Search for the cell housing the specified text and yield its (X, Y) center coordinate. 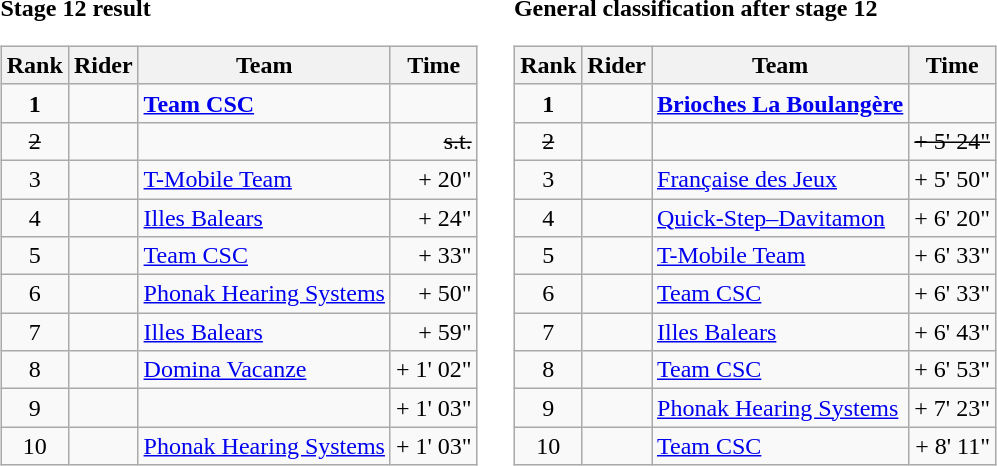
+ 1' 02" (434, 370)
Brioches La Boulangère (780, 103)
+ 5' 50" (952, 179)
+ 20" (434, 179)
Domina Vacanze (264, 370)
+ 6' 20" (952, 217)
+ 8' 11" (952, 446)
+ 59" (434, 332)
+ 6' 43" (952, 332)
+ 5' 24" (952, 141)
+ 6' 53" (952, 370)
+ 50" (434, 294)
Quick-Step–Davitamon (780, 217)
+ 33" (434, 256)
+ 24" (434, 217)
s.t. (434, 141)
+ 7' 23" (952, 408)
Française des Jeux (780, 179)
